Find where the given text appears and provide that cell's center as (x, y) coordinate. 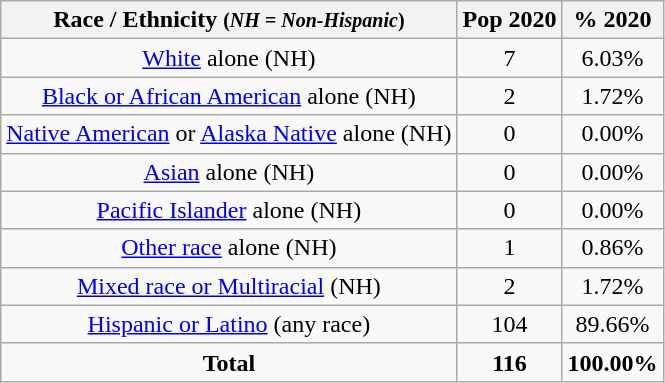
Black or African American alone (NH) (229, 96)
Other race alone (NH) (229, 248)
Hispanic or Latino (any race) (229, 324)
Pop 2020 (510, 20)
7 (510, 58)
100.00% (612, 362)
116 (510, 362)
Total (229, 362)
104 (510, 324)
% 2020 (612, 20)
Native American or Alaska Native alone (NH) (229, 134)
Pacific Islander alone (NH) (229, 210)
White alone (NH) (229, 58)
Race / Ethnicity (NH = Non-Hispanic) (229, 20)
Asian alone (NH) (229, 172)
Mixed race or Multiracial (NH) (229, 286)
6.03% (612, 58)
89.66% (612, 324)
0.86% (612, 248)
1 (510, 248)
